Extract the (x, y) coordinate from the center of the cell holding the provided text.  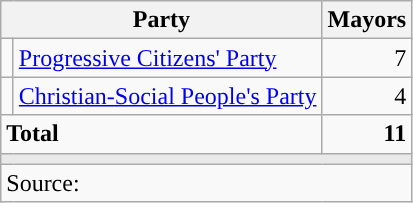
Source: (206, 183)
7 (367, 58)
Christian-Social People's Party (168, 96)
4 (367, 96)
Total (162, 134)
Progressive Citizens' Party (168, 58)
Mayors (367, 20)
11 (367, 134)
Party (162, 20)
